From the cell containing the given text, extract its center point as (x, y) coordinate. 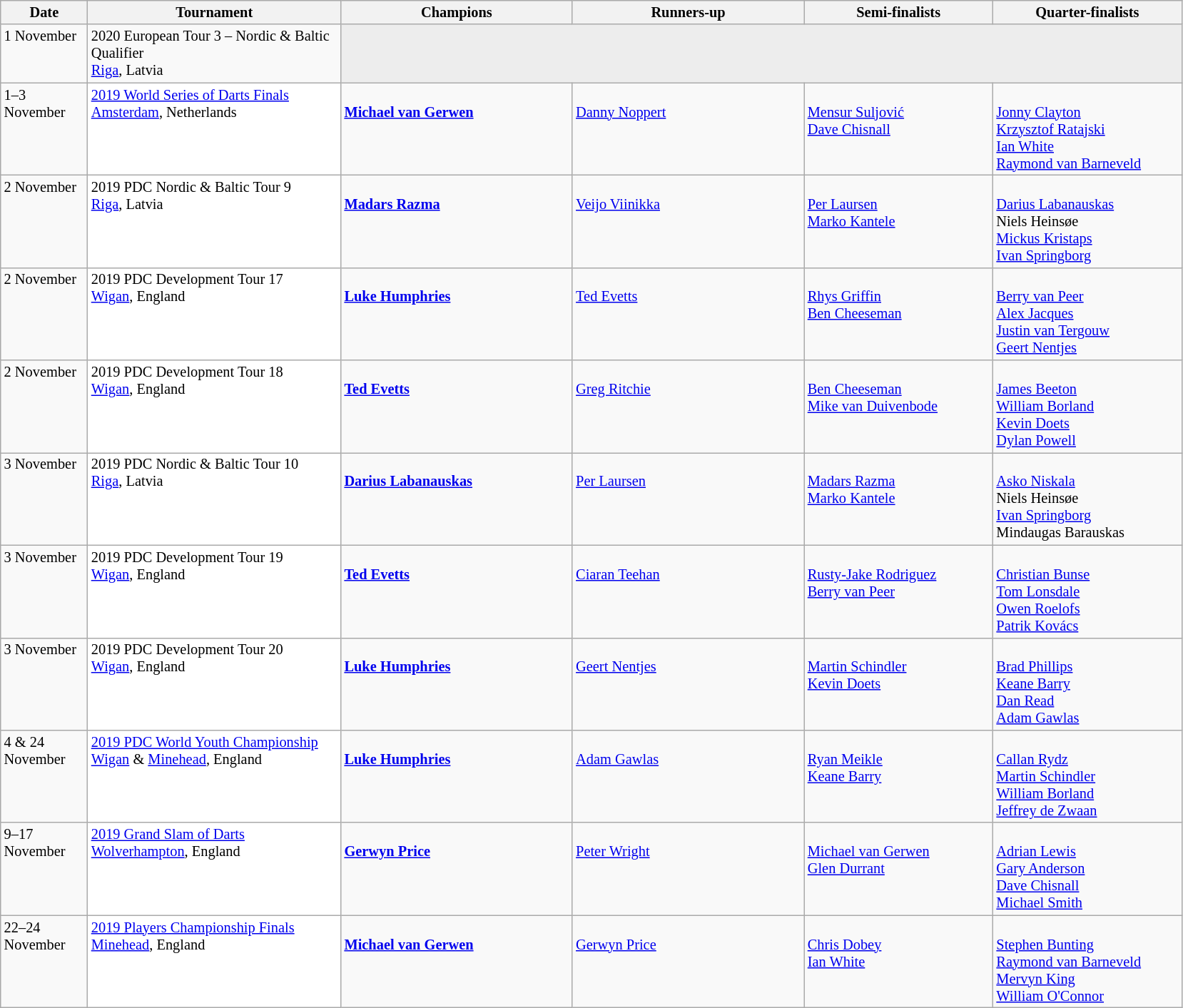
2020 European Tour 3 – Nordic & Baltic Qualifier Riga, Latvia (214, 54)
Adam Gawlas (688, 776)
2019 PDC World Youth ChampionshipWigan & Minehead, England (214, 776)
2019 PDC Development Tour 20Wigan, England (214, 684)
Quarter-finalists (1087, 12)
Jonny Clayton Krzysztof Ratajski Ian White Raymond van Barneveld (1087, 129)
1–3 November (44, 129)
1 November (44, 54)
Ciaran Teehan (688, 591)
Brad Phillips Keane Barry Dan Read Adam Gawlas (1087, 684)
Madars Razma (457, 221)
Peter Wright (688, 869)
Tournament (214, 12)
Rhys Griffin Ben Cheeseman (899, 314)
Per Laursen Marko Kantele (899, 221)
2019 PDC Nordic & Baltic Tour 9Riga, Latvia (214, 221)
Darius Labanauskas (457, 499)
Semi-finalists (899, 12)
2019 Players Championship FinalsMinehead, England (214, 962)
Martin Schindler Kevin Doets (899, 684)
2019 PDC Nordic & Baltic Tour 10Riga, Latvia (214, 499)
2019 PDC Development Tour 17Wigan, England (214, 314)
Madars Razma Marko Kantele (899, 499)
Stephen Bunting Raymond van Barneveld Mervyn King William O'Connor (1087, 962)
Rusty-Jake Rodriguez Berry van Peer (899, 591)
Chris Dobey Ian White (899, 962)
Mensur Suljović Dave Chisnall (899, 129)
2019 Grand Slam of DartsWolverhampton, England (214, 869)
Geert Nentjes (688, 684)
2019 PDC Development Tour 18Wigan, England (214, 407)
Runners-up (688, 12)
Adrian Lewis Gary Anderson Dave Chisnall Michael Smith (1087, 869)
Asko Niskala Niels Heinsøe Ivan Springborg Mindaugas Barauskas (1087, 499)
Date (44, 12)
Danny Noppert (688, 129)
Darius Labanauskas Niels Heinsøe Mickus Kristaps Ivan Springborg (1087, 221)
Christian Bunse Tom Lonsdale Owen Roelofs Patrik Kovács (1087, 591)
Berry van Peer Alex Jacques Justin van Tergouw Geert Nentjes (1087, 314)
2019 PDC Development Tour 19Wigan, England (214, 591)
2019 World Series of Darts FinalsAmsterdam, Netherlands (214, 129)
Michael van Gerwen Glen Durrant (899, 869)
22–24 November (44, 962)
4 & 24 November (44, 776)
Ryan Meikle Keane Barry (899, 776)
Greg Ritchie (688, 407)
Ben Cheeseman Mike van Duivenbode (899, 407)
Veijo Viinikka (688, 221)
Callan Rydz Martin Schindler William Borland Jeffrey de Zwaan (1087, 776)
Champions (457, 12)
Per Laursen (688, 499)
9–17 November (44, 869)
James Beeton William Borland Kevin Doets Dylan Powell (1087, 407)
